Find where the given text appears and provide that cell's center as (X, Y) coordinate. 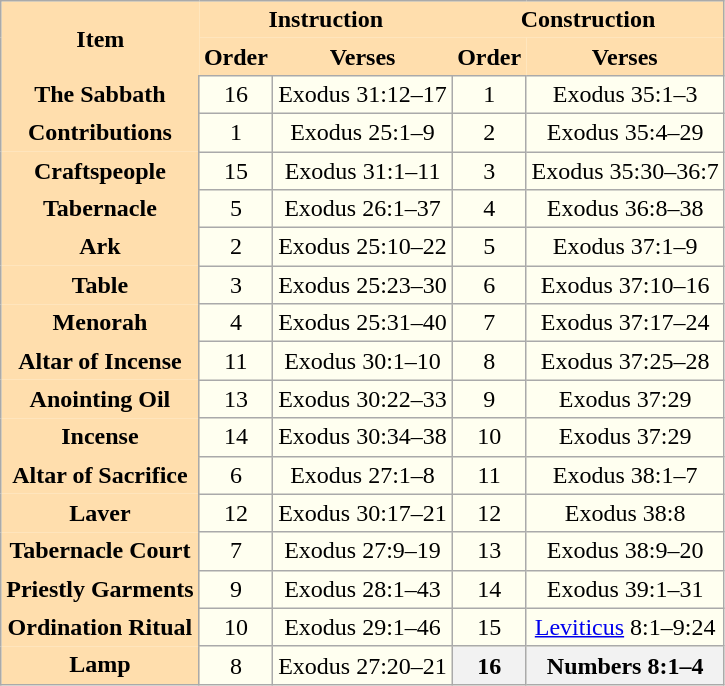
Lamp (100, 665)
Exodus 38:9–20 (625, 551)
Priestly Garments (100, 589)
Exodus 35:30–36:7 (625, 171)
Exodus 27:9–19 (363, 551)
Altar of Incense (100, 361)
Item (100, 38)
Exodus 31:12–17 (363, 94)
Exodus 25:10–22 (363, 247)
Exodus 37:25–28 (625, 361)
Exodus 35:4–29 (625, 132)
Tabernacle Court (100, 551)
Exodus 30:22–33 (363, 399)
Exodus 38:8 (625, 513)
Tabernacle (100, 209)
Ark (100, 247)
Exodus 26:1–37 (363, 209)
Leviticus 8:1–9:24 (625, 627)
Exodus 37:10–16 (625, 285)
Exodus 27:20–21 (363, 665)
Exodus 25:23–30 (363, 285)
Altar of Sacrifice (100, 475)
Table (100, 285)
Exodus 25:31–40 (363, 323)
Exodus 30:34–38 (363, 437)
Exodus 35:1–3 (625, 94)
Exodus 37:1–9 (625, 247)
Ordination Ritual (100, 627)
Incense (100, 437)
Exodus 36:8–38 (625, 209)
Instruction (326, 20)
Exodus 29:1–46 (363, 627)
Exodus 31:1–11 (363, 171)
Exodus 28:1–43 (363, 589)
Menorah (100, 323)
Contributions (100, 132)
Exodus 25:1–9 (363, 132)
The Sabbath (100, 94)
Exodus 38:1–7 (625, 475)
Exodus 27:1–8 (363, 475)
Numbers 8:1–4 (625, 665)
Exodus 30:1–10 (363, 361)
Anointing Oil (100, 399)
Exodus 39:1–31 (625, 589)
Construction (588, 20)
Craftspeople (100, 171)
Exodus 37:17–24 (625, 323)
Laver (100, 513)
Exodus 30:17–21 (363, 513)
